Locate the cell with the specified text and output its [x, y] center coordinate. 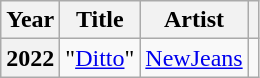
Year [30, 20]
NewJeans [194, 58]
"Ditto" [100, 58]
Artist [194, 20]
Title [100, 20]
2022 [30, 58]
